Detect which cell encompasses the target text, then output its (x, y) center coordinate. 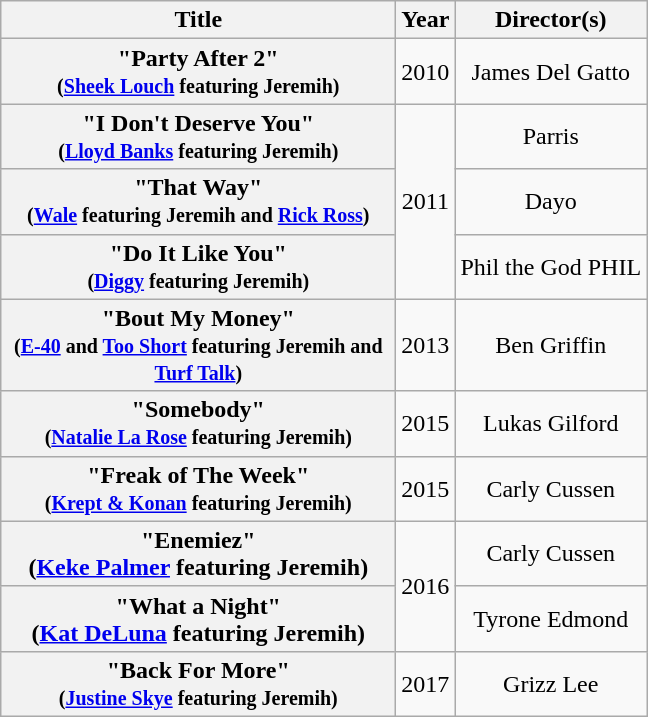
Lukas Gilford (551, 424)
Tyrone Edmond (551, 618)
Title (198, 20)
"Enemiez"(Keke Palmer featuring Jeremih) (198, 554)
2013 (426, 345)
Director(s) (551, 20)
2016 (426, 586)
"Somebody"(Natalie La Rose featuring Jeremih) (198, 424)
Grizz Lee (551, 684)
Parris (551, 136)
"Do It Like You"(Diggy featuring Jeremih) (198, 266)
Dayo (551, 202)
2010 (426, 72)
Ben Griffin (551, 345)
"What a Night"(Kat DeLuna featuring Jeremih) (198, 618)
"Back For More"(Justine Skye featuring Jeremih) (198, 684)
"Party After 2"(Sheek Louch featuring Jeremih) (198, 72)
2017 (426, 684)
2011 (426, 202)
"I Don't Deserve You"(Lloyd Banks featuring Jeremih) (198, 136)
"Freak of The Week"(Krept & Konan featuring Jeremih) (198, 488)
James Del Gatto (551, 72)
"That Way"(Wale featuring Jeremih and Rick Ross) (198, 202)
Phil the God PHIL (551, 266)
Year (426, 20)
"Bout My Money"(E-40 and Too Short featuring Jeremih and Turf Talk) (198, 345)
